From the cell containing the given text, extract its center point as [x, y] coordinate. 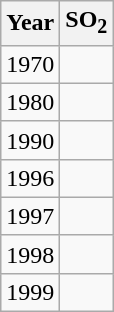
1990 [30, 140]
Year [30, 23]
1980 [30, 102]
1998 [30, 254]
1997 [30, 216]
SO2 [86, 23]
1996 [30, 178]
1999 [30, 292]
1970 [30, 64]
